Capture the cell that displays the provided text and extract its [x, y] central coordinate. 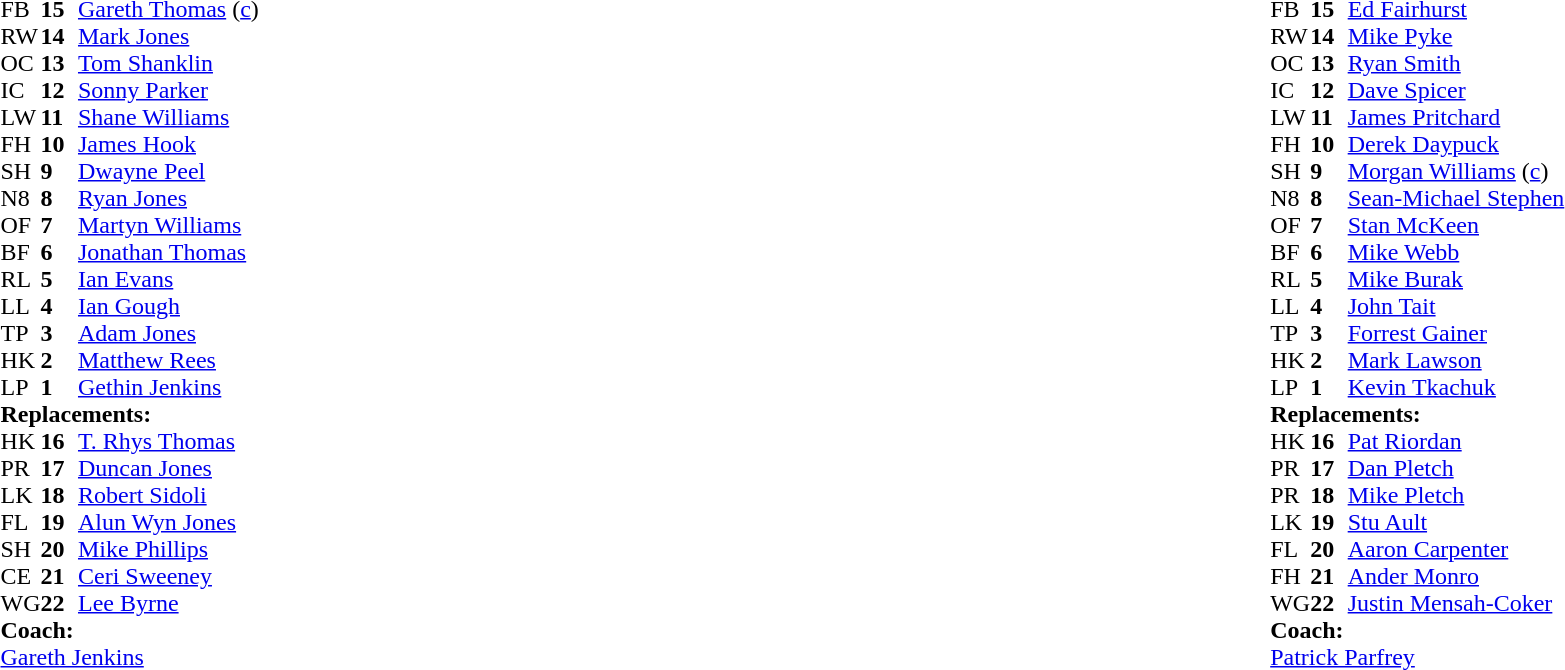
Sonny Parker [168, 90]
Adam Jones [168, 334]
Robert Sidoli [168, 496]
Justin Mensah-Coker [1456, 604]
John Tait [1456, 306]
Ryan Jones [168, 198]
Pat Riordan [1456, 442]
Ian Evans [168, 280]
Sean-Michael Stephen [1456, 198]
Mark Jones [168, 36]
Dan Pletch [1456, 468]
Dave Spicer [1456, 90]
Ian Gough [168, 306]
Duncan Jones [168, 468]
Alun Wyn Jones [168, 522]
Mike Burak [1456, 280]
Kevin Tkachuk [1456, 388]
Matthew Rees [168, 360]
Dwayne Peel [168, 172]
Lee Byrne [168, 604]
James Pritchard [1456, 118]
Gethin Jenkins [168, 388]
Ander Monro [1456, 576]
Tom Shanklin [168, 64]
Mike Phillips [168, 550]
Ryan Smith [1456, 64]
Martyn Williams [168, 226]
Ceri Sweeney [168, 576]
T. Rhys Thomas [168, 442]
Mike Pletch [1456, 496]
Aaron Carpenter [1456, 550]
Mike Pyke [1456, 36]
James Hook [168, 144]
Mark Lawson [1456, 360]
Shane Williams [168, 118]
Jonathan Thomas [168, 252]
Derek Daypuck [1456, 144]
Morgan Williams (c) [1456, 172]
CE [20, 576]
Forrest Gainer [1456, 334]
Stu Ault [1456, 522]
Stan McKeen [1456, 226]
Mike Webb [1456, 252]
